From the cell containing the given text, extract its center point as (X, Y) coordinate. 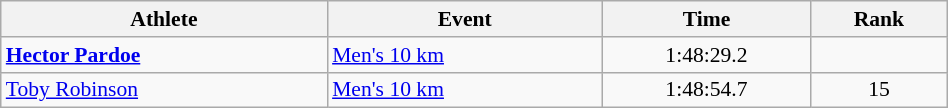
Event (464, 19)
1:48:54.7 (706, 90)
Hector Pardoe (164, 55)
Athlete (164, 19)
Toby Robinson (164, 90)
1:48:29.2 (706, 55)
15 (880, 90)
Rank (880, 19)
Time (706, 19)
